Extract the [x, y] coordinate from the center of the cell holding the provided text.  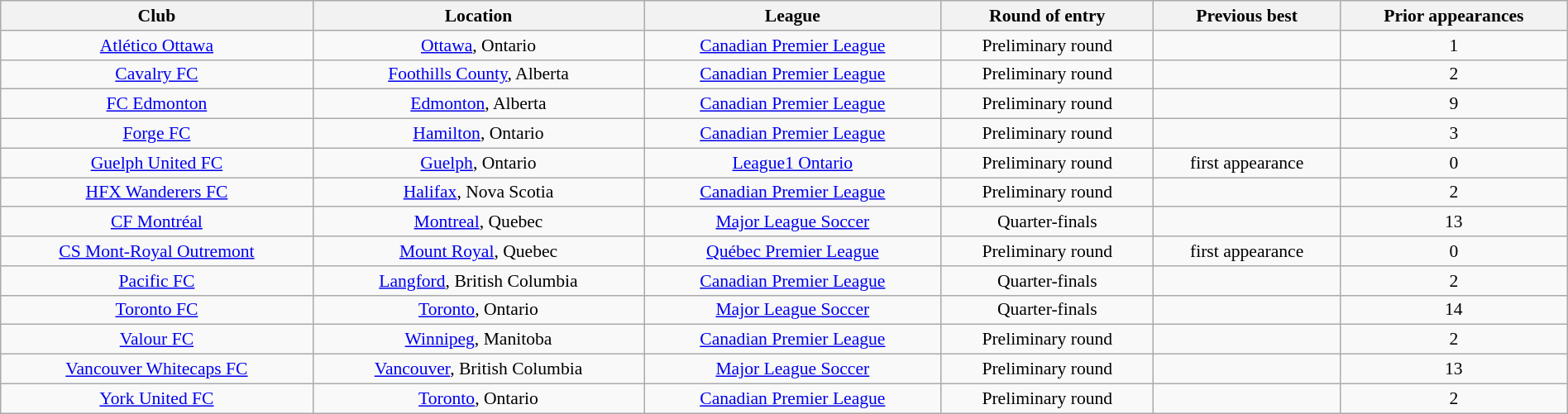
Toronto FC [157, 310]
Location [478, 16]
Ottawa, Ontario [478, 45]
CF Montréal [157, 222]
Langford, British Columbia [478, 281]
Vancouver, British Columbia [478, 369]
Prior appearances [1454, 16]
14 [1454, 310]
FC Edmonton [157, 104]
Guelph, Ontario [478, 163]
League1 Ontario [792, 163]
Club [157, 16]
Pacific FC [157, 281]
9 [1454, 104]
Mount Royal, Quebec [478, 251]
Atlético Ottawa [157, 45]
3 [1454, 134]
Montreal, Quebec [478, 222]
Valour FC [157, 340]
League [792, 16]
York United FC [157, 398]
Cavalry FC [157, 74]
Guelph United FC [157, 163]
Vancouver Whitecaps FC [157, 369]
Foothills County, Alberta [478, 74]
1 [1454, 45]
Previous best [1247, 16]
Edmonton, Alberta [478, 104]
HFX Wanderers FC [157, 193]
Hamilton, Ontario [478, 134]
Québec Premier League [792, 251]
Forge FC [157, 134]
Winnipeg, Manitoba [478, 340]
Halifax, Nova Scotia [478, 193]
Round of entry [1047, 16]
CS Mont-Royal Outremont [157, 251]
